Identify which cell holds the provided text, then report its [x, y] central coordinate. 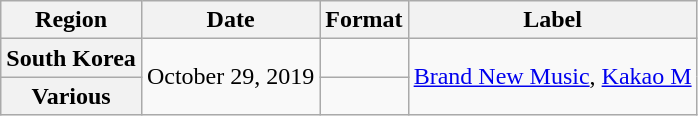
South Korea [72, 58]
Label [552, 20]
Date [230, 20]
October 29, 2019 [230, 77]
Region [72, 20]
Brand New Music, Kakao M [552, 77]
Format [364, 20]
Various [72, 96]
